Pinpoint the cell where the given text exists, returning its (x, y) midpoint coordinate. 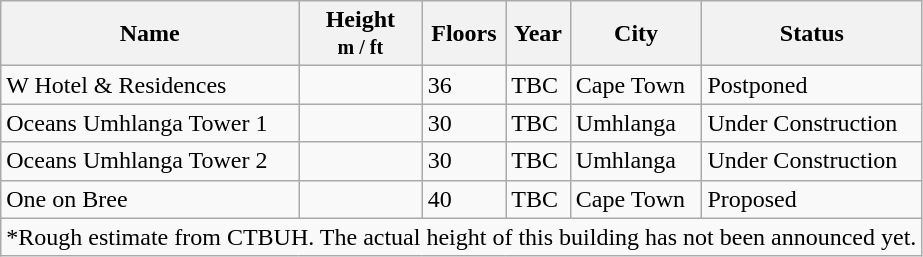
Year (538, 34)
W Hotel & Residences (150, 85)
40 (464, 199)
One on Bree (150, 199)
City (636, 34)
36 (464, 85)
Oceans Umhlanga Tower 2 (150, 161)
Floors (464, 34)
Oceans Umhlanga Tower 1 (150, 123)
*Rough estimate from CTBUH. The actual height of this building has not been announced yet. (462, 237)
Proposed (812, 199)
Name (150, 34)
Status (812, 34)
Postponed (812, 85)
Heightm / ft (361, 34)
